Output the [X, Y] coordinate of the center of the cell containing the given text.  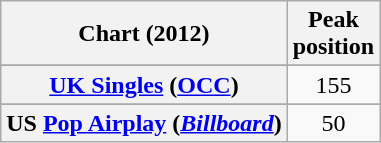
Peakposition [333, 34]
Chart (2012) [144, 34]
50 [333, 123]
155 [333, 85]
US Pop Airplay (Billboard) [144, 123]
UK Singles (OCC) [144, 85]
